Detect which cell encompasses the target text, then output its (X, Y) center coordinate. 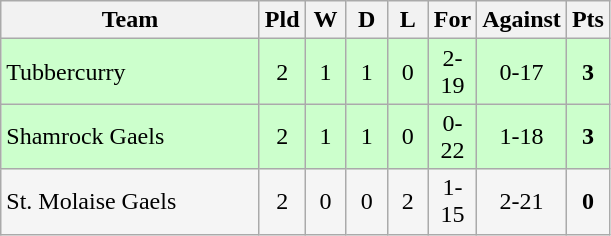
Pld (282, 20)
W (326, 20)
For (452, 20)
L (408, 20)
St. Molaise Gaels (130, 202)
Team (130, 20)
0-17 (522, 72)
1-18 (522, 136)
0-22 (452, 136)
Shamrock Gaels (130, 136)
1-15 (452, 202)
Pts (588, 20)
2-19 (452, 72)
Against (522, 20)
Tubbercurry (130, 72)
2-21 (522, 202)
D (366, 20)
